For the text-containing cell, return its midpoint in (X, Y) coordinate format. 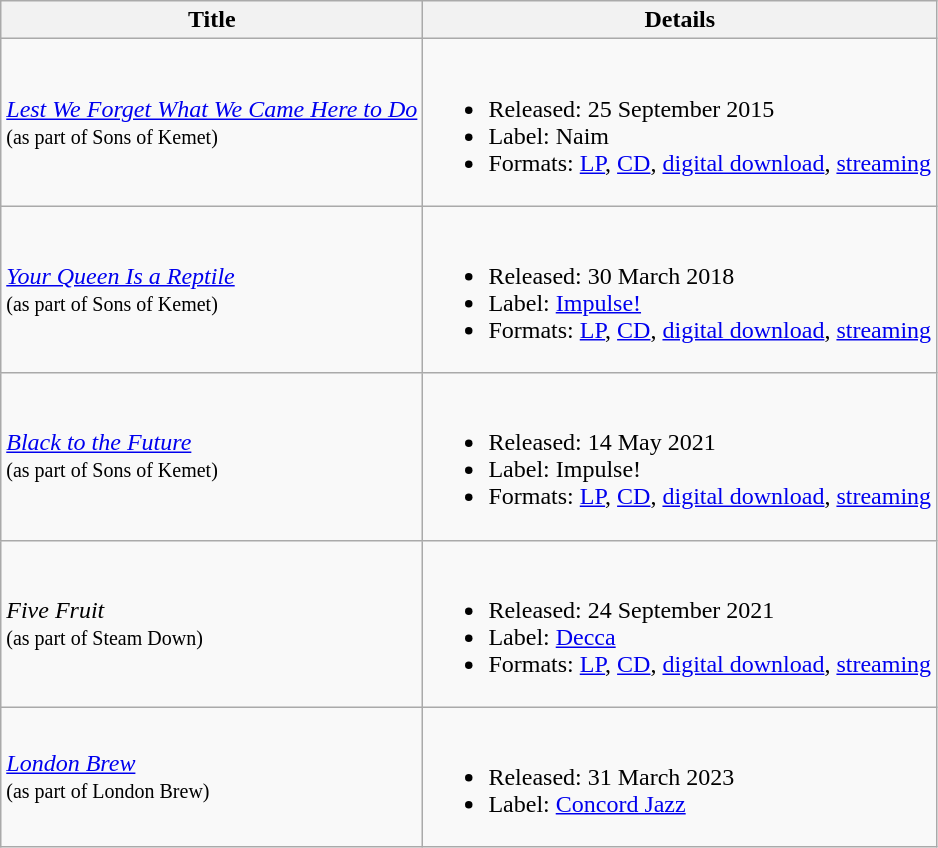
Lest We Forget What We Came Here to Do(as part of Sons of Kemet) (212, 122)
Released: 24 September 2021Label: DeccaFormats: LP, CD, digital download, streaming (680, 624)
Your Queen Is a Reptile(as part of Sons of Kemet) (212, 290)
Five Fruit(as part of Steam Down) (212, 624)
Black to the Future(as part of Sons of Kemet) (212, 456)
London Brew(as part of London Brew) (212, 777)
Released: 14 May 2021Label: Impulse!Formats: LP, CD, digital download, streaming (680, 456)
Released: 30 March 2018Label: Impulse!Formats: LP, CD, digital download, streaming (680, 290)
Released: 31 March 2023Label: Concord Jazz (680, 777)
Released: 25 September 2015Label: NaimFormats: LP, CD, digital download, streaming (680, 122)
Title (212, 20)
Details (680, 20)
